Return the (X, Y) coordinate for the center point of the cell that contains the specified text.  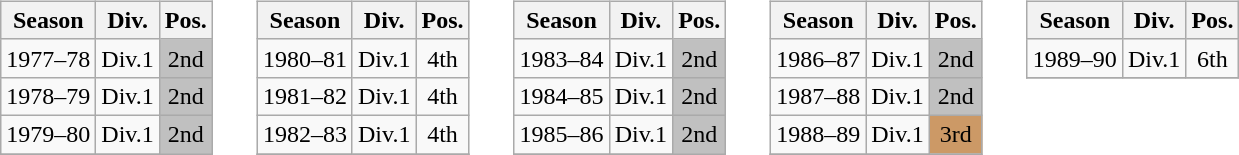
1977–78 (48, 58)
1986–87 (818, 58)
1985–86 (562, 134)
1984–85 (562, 96)
1982–83 (304, 134)
1978–79 (48, 96)
1983–84 (562, 58)
1980–81 (304, 58)
1979–80 (48, 134)
1987–88 (818, 96)
1988–89 (818, 134)
1989–90 (1074, 58)
6th (1212, 58)
1981–82 (304, 96)
3rd (956, 134)
